Determine the (x, y) coordinate at the center of the cell enclosing the given text.  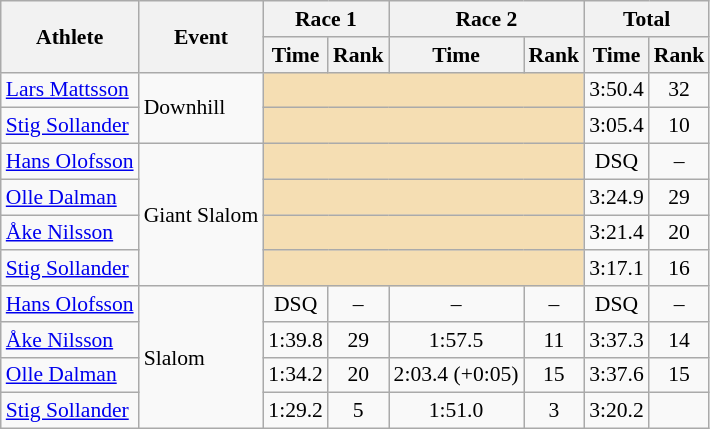
Race 2 (487, 19)
3:17.1 (616, 269)
Event (202, 36)
2:03.4 (+0:05) (456, 375)
3:24.9 (616, 197)
16 (680, 269)
Race 1 (326, 19)
1:39.8 (296, 340)
Downhill (202, 108)
3:05.4 (616, 126)
14 (680, 340)
3 (554, 411)
Slalom (202, 357)
11 (554, 340)
Lars Mattsson (70, 90)
3:37.3 (616, 340)
32 (680, 90)
Athlete (70, 36)
10 (680, 126)
1:29.2 (296, 411)
1:34.2 (296, 375)
1:57.5 (456, 340)
Giant Slalom (202, 215)
5 (358, 411)
3:50.4 (616, 90)
3:20.2 (616, 411)
Total (646, 19)
3:37.6 (616, 375)
1:51.0 (456, 411)
3:21.4 (616, 233)
